From the cell containing the given text, extract its center point as (X, Y) coordinate. 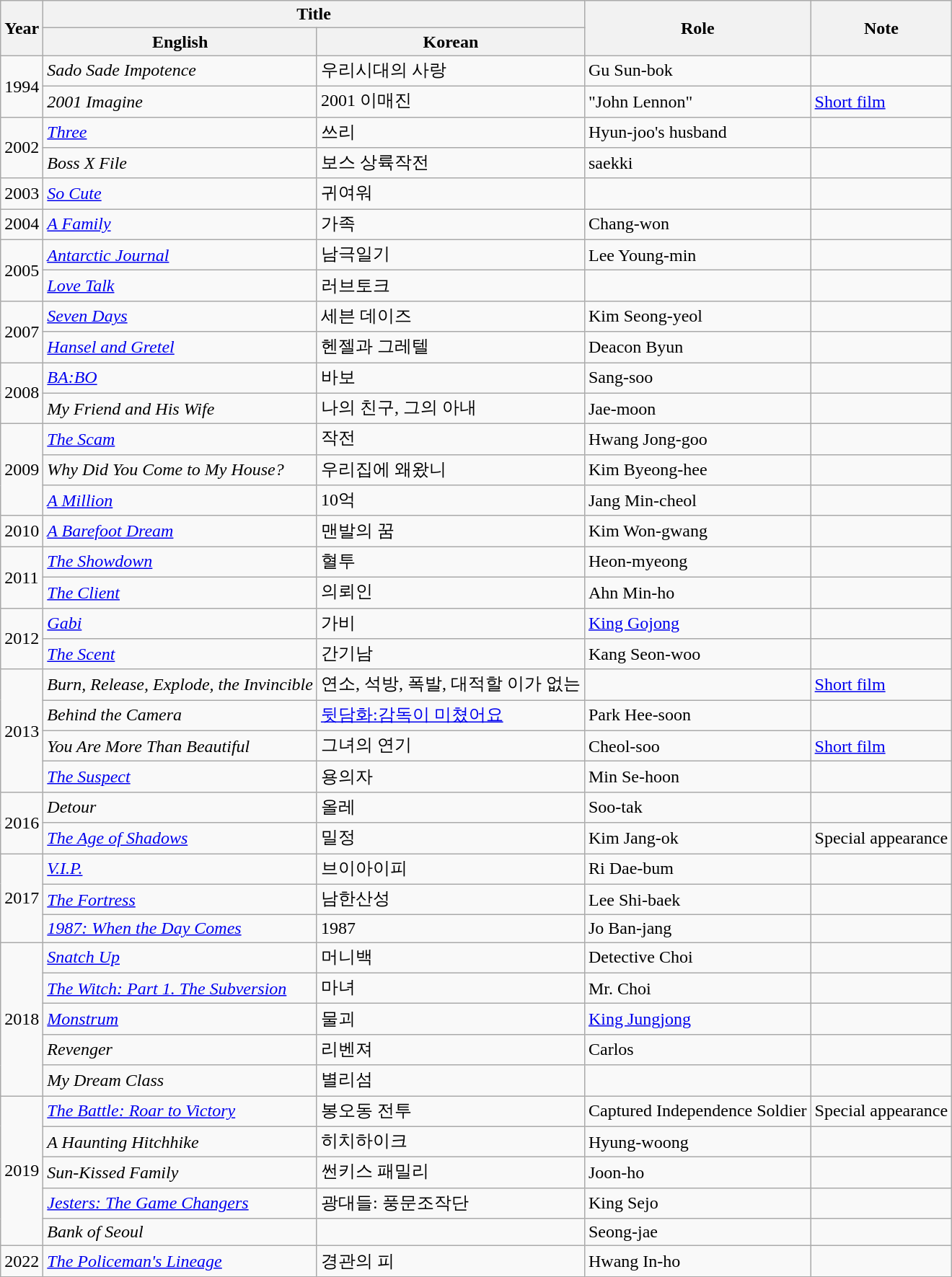
물괴 (450, 1020)
헨젤과 그레텔 (450, 348)
2001 Imagine (180, 101)
Ri Dae-bum (697, 870)
Seong-jae (697, 1232)
리벤져 (450, 1050)
2011 (22, 577)
보스 상륙작전 (450, 163)
Lee Shi-baek (697, 900)
남한산성 (450, 900)
2019 (22, 1171)
의뢰인 (450, 593)
Gu Sun-bok (697, 71)
Hyung-woong (697, 1142)
Joon-ho (697, 1172)
The Age of Shadows (180, 838)
썬키스 패밀리 (450, 1172)
Hansel and Gretel (180, 348)
Antarctic Journal (180, 255)
2013 (22, 730)
2017 (22, 898)
Kim Won-gwang (697, 531)
가족 (450, 225)
Monstrum (180, 1020)
Revenger (180, 1050)
Sun-Kissed Family (180, 1172)
Snatch Up (180, 958)
나의 친구, 그의 아내 (450, 408)
귀여워 (450, 193)
세븐 데이즈 (450, 316)
A Haunting Hitchhike (180, 1142)
간기남 (450, 655)
Hyun-joo's husband (697, 133)
My Friend and His Wife (180, 408)
쓰리 (450, 133)
Chang-won (697, 225)
Hwang In-ho (697, 1262)
Behind the Camera (180, 715)
2005 (22, 270)
The Scam (180, 440)
Sado Sade Impotence (180, 71)
2002 (22, 147)
The Suspect (180, 777)
Cheol-soo (697, 746)
saekki (697, 163)
Boss X File (180, 163)
Jae-moon (697, 408)
경관의 피 (450, 1262)
Note (881, 28)
2003 (22, 193)
A Family (180, 225)
Burn, Release, Explode, the Invincible (180, 685)
올레 (450, 808)
가비 (450, 623)
King Sejo (697, 1203)
Detour (180, 808)
Kang Seon-woo (697, 655)
You Are More Than Beautiful (180, 746)
1994 (22, 87)
브이아이피 (450, 870)
Year (22, 28)
2008 (22, 392)
So Cute (180, 193)
Title (314, 14)
2022 (22, 1262)
Min Se-hoon (697, 777)
러브토크 (450, 286)
Role (697, 28)
The Scent (180, 655)
Kim Byeong-hee (697, 470)
2016 (22, 822)
Heon-myeong (697, 562)
우리시대의 사랑 (450, 71)
Soo-tak (697, 808)
Kim Jang-ok (697, 838)
English (180, 42)
The Fortress (180, 900)
남극일기 (450, 255)
2012 (22, 639)
A Million (180, 500)
Korean (450, 42)
밀정 (450, 838)
Three (180, 133)
우리집에 왜왔니 (450, 470)
연소, 석방, 폭발, 대적할 이가 없는 (450, 685)
작전 (450, 440)
1987 (450, 929)
King Gojong (697, 623)
The Showdown (180, 562)
광대들: 풍문조작단 (450, 1203)
2018 (22, 1020)
Jang Min-cheol (697, 500)
V.I.P. (180, 870)
봉오동 전투 (450, 1112)
Lee Young-min (697, 255)
Park Hee-soon (697, 715)
BA:BO (180, 378)
Bank of Seoul (180, 1232)
Detective Choi (697, 958)
Gabi (180, 623)
Seven Days (180, 316)
그녀의 연기 (450, 746)
혈투 (450, 562)
A Barefoot Dream (180, 531)
Hwang Jong-goo (697, 440)
2009 (22, 470)
2001 이매진 (450, 101)
"John Lennon" (697, 101)
바보 (450, 378)
맨발의 꿈 (450, 531)
Carlos (697, 1050)
Sang-soo (697, 378)
10억 (450, 500)
My Dream Class (180, 1080)
Love Talk (180, 286)
Why Did You Come to My House? (180, 470)
The Policeman's Lineage (180, 1262)
King Jungjong (697, 1020)
Jesters: The Game Changers (180, 1203)
마녀 (450, 988)
별리섬 (450, 1080)
The Witch: Part 1. The Subversion (180, 988)
Mr. Choi (697, 988)
2004 (22, 225)
뒷담화:감독이 미쳤어요 (450, 715)
Ahn Min-ho (697, 593)
Jo Ban-jang (697, 929)
1987: When the Day Comes (180, 929)
2010 (22, 531)
Kim Seong-yeol (697, 316)
The Battle: Roar to Victory (180, 1112)
히치하이크 (450, 1142)
머니백 (450, 958)
Captured Independence Soldier (697, 1112)
Deacon Byun (697, 348)
용의자 (450, 777)
The Client (180, 593)
2007 (22, 332)
